Find where the given text appears and provide that cell's center as (X, Y) coordinate. 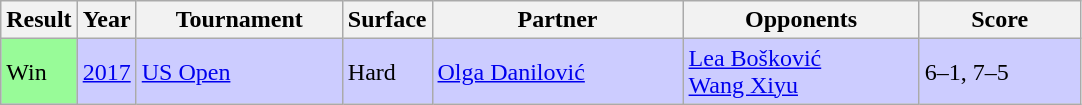
Hard (387, 72)
2017 (106, 72)
Tournament (239, 20)
Partner (558, 20)
Win (39, 72)
US Open (239, 72)
6–1, 7–5 (1000, 72)
Result (39, 20)
Year (106, 20)
Surface (387, 20)
Olga Danilović (558, 72)
Score (1000, 20)
Opponents (801, 20)
Lea Bošković Wang Xiyu (801, 72)
